Scan for the cell matching the given text and deliver its (x, y) coordinate at center. 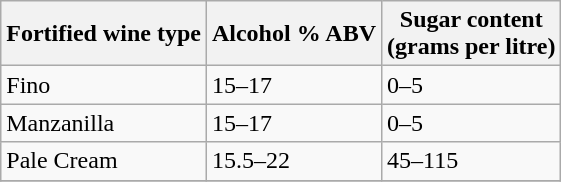
Pale Cream (104, 161)
Alcohol % ABV (294, 34)
Manzanilla (104, 123)
45–115 (472, 161)
Fino (104, 85)
Sugar content(grams per litre) (472, 34)
15.5–22 (294, 161)
Fortified wine type (104, 34)
